Extract the (x, y) coordinate from the center of the cell holding the provided text.  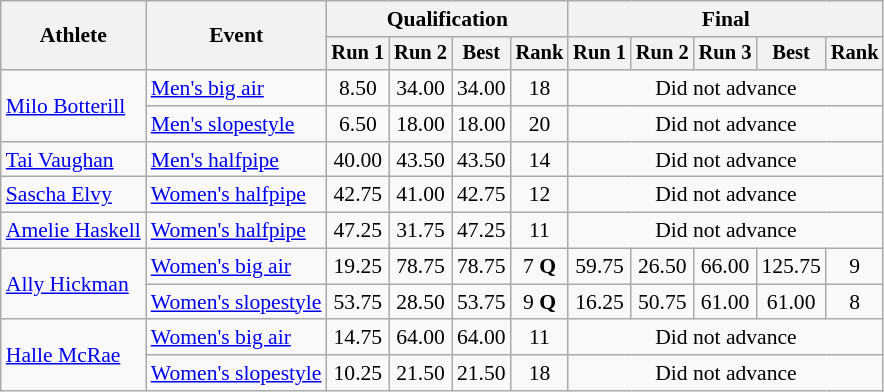
Sascha Elvy (74, 195)
7 Q (540, 267)
Men's slopestyle (236, 124)
8.50 (358, 88)
Athlete (74, 36)
16.25 (600, 302)
Qualification (448, 19)
31.75 (420, 231)
12 (540, 195)
28.50 (420, 302)
Men's big air (236, 88)
6.50 (358, 124)
41.00 (420, 195)
8 (855, 302)
50.75 (662, 302)
Milo Botterill (74, 106)
59.75 (600, 267)
Tai Vaughan (74, 160)
Amelie Haskell (74, 231)
10.25 (358, 373)
Run 3 (726, 54)
9 Q (540, 302)
19.25 (358, 267)
26.50 (662, 267)
66.00 (726, 267)
14.75 (358, 338)
Event (236, 36)
9 (855, 267)
Men's halfpipe (236, 160)
14 (540, 160)
20 (540, 124)
125.75 (790, 267)
Final (726, 19)
Ally Hickman (74, 284)
40.00 (358, 160)
Halle McRae (74, 356)
